Detect which cell encompasses the target text, then output its [x, y] center coordinate. 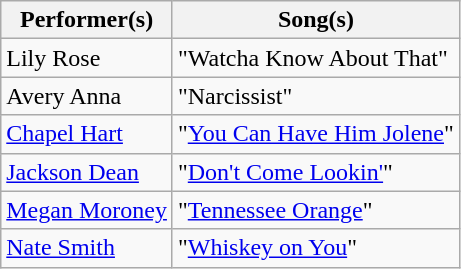
Jackson Dean [87, 172]
Nate Smith [87, 248]
"Watcha Know About That" [316, 58]
"Don't Come Lookin'" [316, 172]
"Whiskey on You" [316, 248]
Performer(s) [87, 20]
"Narcissist" [316, 96]
Megan Moroney [87, 210]
Lily Rose [87, 58]
Chapel Hart [87, 134]
Song(s) [316, 20]
"You Can Have Him Jolene" [316, 134]
"Tennessee Orange" [316, 210]
Avery Anna [87, 96]
